Return the [x, y] coordinate for the center point of the cell that contains the specified text.  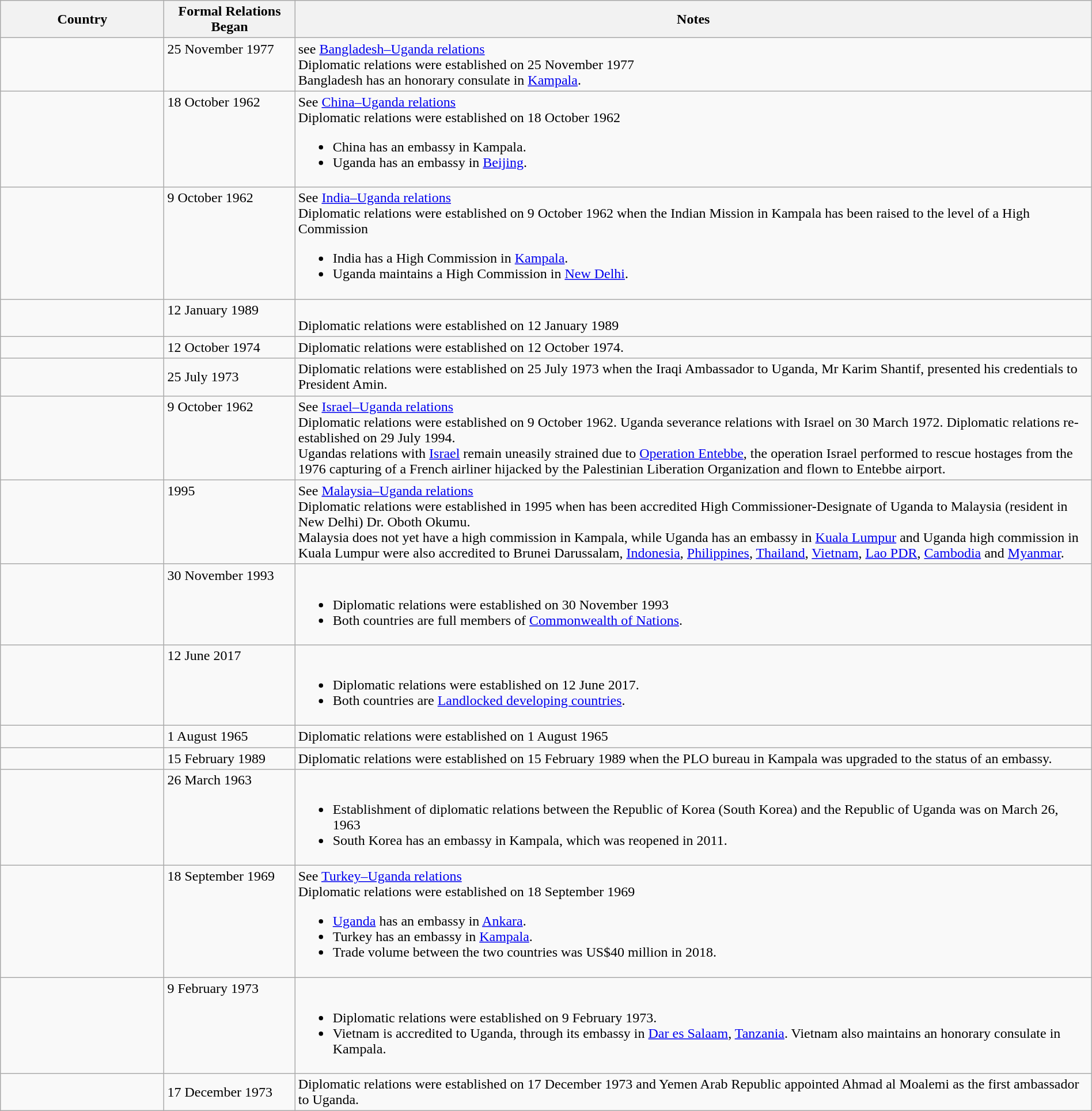
Diplomatic relations were established on 17 December 1973 and Yemen Arab Republic appointed Ahmad al Moalemi as the first ambassador to Uganda. [693, 1092]
12 October 1974 [229, 347]
1995 [229, 522]
26 March 1963 [229, 818]
30 November 1993 [229, 604]
Diplomatic relations were established on 1 August 1965 [693, 736]
Diplomatic relations were established on 12 June 2017.Both countries are Landlocked developing countries. [693, 685]
17 December 1973 [229, 1092]
See China–Uganda relationsDiplomatic relations were established on 18 October 1962China has an embassy in Kampala.Uganda has an embassy in Beijing. [693, 139]
12 June 2017 [229, 685]
see Bangladesh–Uganda relationsDiplomatic relations were established on 25 November 1977Bangladesh has an honorary consulate in Kampala. [693, 65]
Country [82, 20]
12 January 1989 [229, 318]
Diplomatic relations were established on 12 October 1974. [693, 347]
Diplomatic relations were established on 12 January 1989 [693, 318]
1 August 1965 [229, 736]
Notes [693, 20]
18 September 1969 [229, 922]
18 October 1962 [229, 139]
Formal Relations Began [229, 20]
Diplomatic relations were established on 30 November 1993Both countries are full members of Commonwealth of Nations. [693, 604]
25 November 1977 [229, 65]
9 February 1973 [229, 1025]
25 July 1973 [229, 377]
Diplomatic relations were established on 15 February 1989 when the PLO bureau in Kampala was upgraded to the status of an embassy. [693, 759]
15 February 1989 [229, 759]
